Identify which cell holds the provided text, then report its (X, Y) central coordinate. 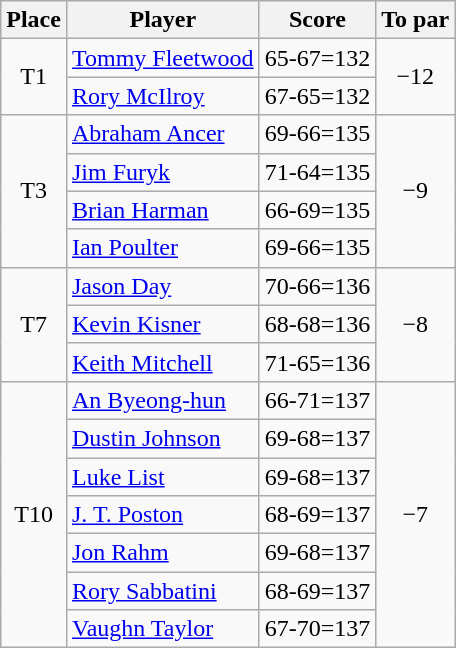
70-66=136 (318, 286)
Luke List (162, 477)
Brian Harman (162, 210)
Keith Mitchell (162, 362)
−8 (416, 324)
66-71=137 (318, 400)
68-68=136 (318, 324)
Tommy Fleetwood (162, 58)
Rory McIlroy (162, 96)
Jim Furyk (162, 172)
T1 (34, 77)
Vaughn Taylor (162, 629)
Kevin Kisner (162, 324)
−12 (416, 77)
Jason Day (162, 286)
67-70=137 (318, 629)
T7 (34, 324)
Ian Poulter (162, 248)
−9 (416, 191)
An Byeong-hun (162, 400)
71-64=135 (318, 172)
To par (416, 20)
Place (34, 20)
T3 (34, 191)
Rory Sabbatini (162, 591)
Dustin Johnson (162, 438)
Player (162, 20)
Score (318, 20)
J. T. Poston (162, 515)
66-69=135 (318, 210)
Abraham Ancer (162, 134)
Jon Rahm (162, 553)
65-67=132 (318, 58)
−7 (416, 514)
67-65=132 (318, 96)
71-65=136 (318, 362)
T10 (34, 514)
